Find where the given text appears and provide that cell's center as (X, Y) coordinate. 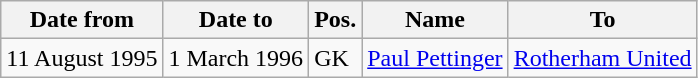
Date from (82, 20)
Date to (236, 20)
Name (435, 20)
To (602, 20)
Pos. (336, 20)
Paul Pettinger (435, 58)
1 March 1996 (236, 58)
GK (336, 58)
11 August 1995 (82, 58)
Rotherham United (602, 58)
